Detect which cell encompasses the target text, then output its [x, y] center coordinate. 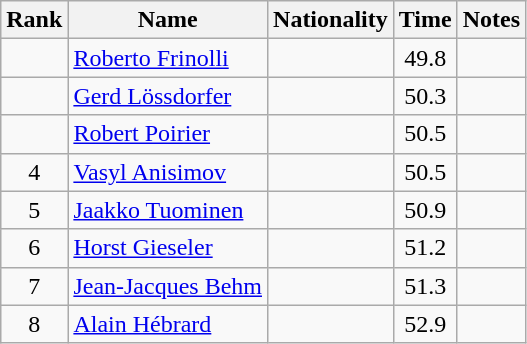
Horst Gieseler [168, 248]
8 [34, 324]
Jaakko Tuominen [168, 210]
Name [168, 20]
Jean-Jacques Behm [168, 286]
Time [425, 20]
Alain Hébrard [168, 324]
4 [34, 172]
Gerd Lössdorfer [168, 96]
6 [34, 248]
Robert Poirier [168, 134]
49.8 [425, 58]
5 [34, 210]
Rank [34, 20]
50.9 [425, 210]
Roberto Frinolli [168, 58]
Vasyl Anisimov [168, 172]
51.2 [425, 248]
Nationality [331, 20]
Notes [491, 20]
50.3 [425, 96]
51.3 [425, 286]
7 [34, 286]
52.9 [425, 324]
